Capture the cell that displays the provided text and extract its [X, Y] central coordinate. 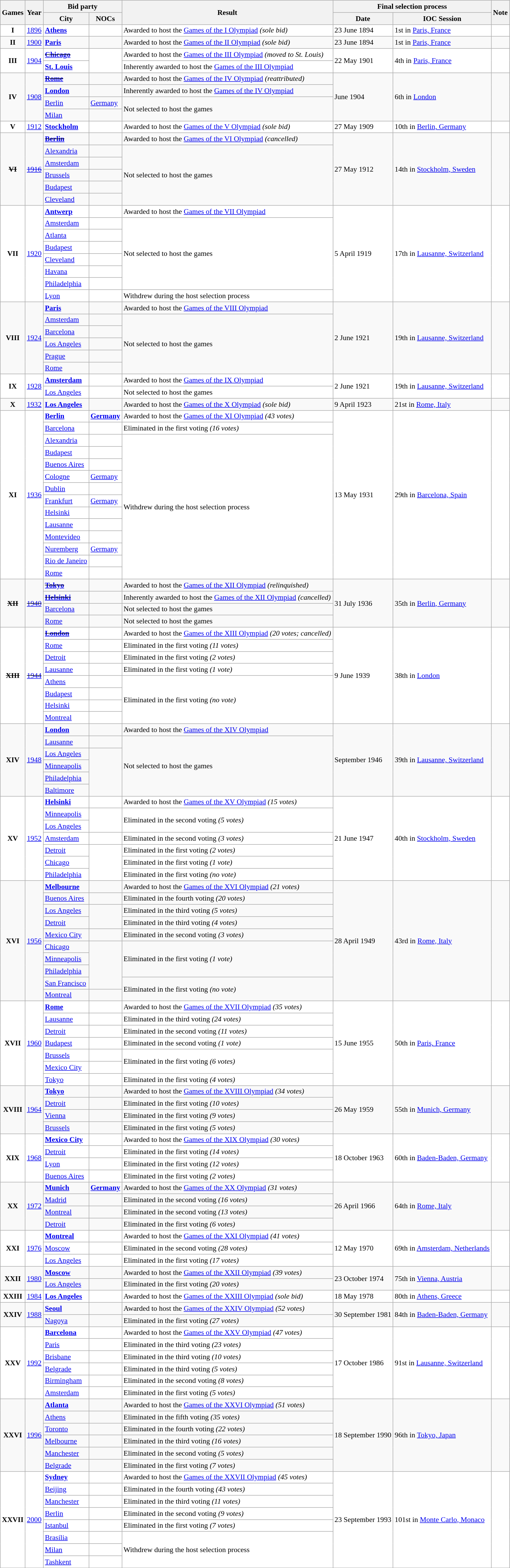
Awarded to host the Games of the XIII Olympiad (20 votes; cancelled) [227, 634]
XXIII [13, 1297]
43rd in Rome, Italy [442, 941]
Eliminated in the fourth voting (22 votes) [227, 1429]
Eliminated in the third voting (4 votes) [227, 923]
80th in Athens, Greece [442, 1297]
13 May 1931 [363, 495]
28 April 1949 [363, 941]
Awarded to host the Games of the XVIII Olympiad (34 votes) [227, 1091]
September 1946 [363, 760]
XVIII [13, 1109]
Eliminated in the second voting (16 votes) [227, 1200]
39th in Lausanne, Switzerland [442, 760]
1988 [34, 1315]
Eliminated in the third voting (10 votes) [227, 1357]
IX [13, 387]
Beijing [66, 1489]
Tashkent [66, 1562]
9 June 1939 [363, 676]
Bid party [83, 6]
Toronto [66, 1429]
Montevideo [66, 537]
Eliminated in the third voting (23 votes) [227, 1345]
69th in Amsterdam, Netherlands [442, 1248]
Eliminated in the first voting (10 votes) [227, 1104]
Eliminated in the fifth voting (35 votes) [227, 1417]
1932 [34, 404]
XIV [13, 760]
Eliminated in the first voting (16 votes) [227, 428]
1960 [34, 1043]
Eliminated in the first voting (17 votes) [227, 1260]
21st in Rome, Italy [442, 404]
10th in Berlin, Germany [442, 127]
1920 [34, 254]
Vienna [66, 1116]
Games [13, 12]
Eliminated in the first voting (11 votes) [227, 645]
91st in Lausanne, Switzerland [442, 1363]
1928 [34, 387]
1984 [34, 1297]
Awarded to host the Games of the XX Olympiad (31 votes) [227, 1188]
23 September 1993 [363, 1520]
Awarded to host the Games of the XXVI Olympiad (51 votes) [227, 1405]
Result [227, 12]
84th in Baden-Baden, Germany [442, 1315]
40th in Stockholm, Sweden [442, 838]
XI [13, 495]
96th in Tokyo, Japan [442, 1435]
Awarded to host the Games of the XVI Olympiad (21 votes) [227, 887]
Awarded to host the Games of the XVII Olympiad (35 votes) [227, 1007]
Eliminated in the first voting (9 votes) [227, 1116]
Havana [66, 272]
55th in Munich, Germany [442, 1109]
NOCs [106, 19]
4th in Paris, France [442, 61]
Brasília [66, 1538]
1976 [34, 1248]
Rio de Janeiro [66, 561]
Eliminated in the second voting (11 votes) [227, 1031]
Istanbul [66, 1526]
Eliminated in the second voting (13 votes) [227, 1212]
XII [13, 603]
I [13, 30]
Eliminated in the second voting (28 votes) [227, 1249]
V [13, 127]
VIII [13, 338]
Awarded to host the Games of the XXIV Olympiad (52 votes) [227, 1309]
St. Louis [66, 67]
30 September 1981 [363, 1315]
Cologne [66, 477]
Eliminated in the first voting (14 votes) [227, 1152]
Eliminated in the fourth voting (43 votes) [227, 1489]
Sydney [66, 1477]
XXI [13, 1248]
XXII [13, 1279]
1964 [34, 1109]
Awarded to host the Games of the XV Olympiad (15 votes) [227, 802]
June 1904 [363, 97]
XV [13, 838]
Awarded to host the Games of the IX Olympiad [227, 380]
Awarded to host the Games of the XIV Olympiad [227, 730]
San Francisco [66, 983]
Awarded to host the Games of the II Olympiad (sole bid) [227, 43]
Awarded to host the Games of the VI Olympiad (cancelled) [227, 139]
XVI [13, 941]
Eliminated in the third voting (24 votes) [227, 1019]
Inherently awarded to host the Games of the IV Olympiad [227, 91]
12 May 1970 [363, 1248]
26 April 1966 [363, 1206]
X [13, 404]
1904 [34, 61]
Note [501, 12]
Inherently awarded to host the Games of the XII Olympiad (cancelled) [227, 597]
Eliminated in the third voting (11 votes) [227, 1502]
Awarded to host the Games of the XII Olympiad (relinquished) [227, 585]
1952 [34, 838]
18 October 1963 [363, 1158]
Munich [66, 1188]
Stockholm [66, 127]
1992 [34, 1363]
1972 [34, 1206]
1956 [34, 941]
1912 [34, 127]
Final selection process [412, 6]
18 September 1990 [363, 1435]
Antwerp [66, 212]
Eliminated in the fourth voting (20 votes) [227, 899]
1968 [34, 1158]
21 June 1947 [363, 838]
Eliminated in the second voting (9 votes) [227, 1514]
Eliminated in the second voting (8 votes) [227, 1381]
III [13, 61]
Nuremberg [66, 549]
2000 [34, 1520]
Awarded to host the Games of the XIX Olympiad (30 votes) [227, 1140]
Eliminated in the first voting (12 votes) [227, 1164]
Nagoya [66, 1321]
50th in Paris, France [442, 1043]
1948 [34, 760]
27 May 1909 [363, 127]
1996 [34, 1435]
9 April 1923 [363, 404]
Brisbane [66, 1357]
29th in Barcelona, Spain [442, 495]
Awarded to host the Games of the XXIII Olympiad (sole bid) [227, 1297]
Seoul [66, 1309]
14th in Stockholm, Sweden [442, 169]
Date [363, 19]
1896 [34, 30]
Prague [66, 356]
XXVII [13, 1520]
Inherently awarded to host the Games of the III Olympiad [227, 67]
1900 [34, 43]
18 May 1978 [363, 1297]
XIX [13, 1158]
17th in Lausanne, Switzerland [442, 254]
VII [13, 254]
Madrid [66, 1200]
Dublin [66, 489]
VI [13, 169]
Awarded to host the Games of the X Olympiad (sole bid) [227, 404]
Awarded to host the Games of the XI Olympiad (43 votes) [227, 416]
Awarded to host the Games of the XXII Olympiad (39 votes) [227, 1273]
Awarded to host the Games of the III Olympiad (moved to St. Louis) [227, 55]
Awarded to host the Games of the VIII Olympiad [227, 308]
Awarded to host the Games of the XXVII Olympiad (45 votes) [227, 1477]
101st in Monte Carlo, Monaco [442, 1520]
15 June 1955 [363, 1043]
60th in Baden-Baden, Germany [442, 1158]
Eliminated in the first voting (4 votes) [227, 1080]
1924 [34, 338]
64th in Rome, Italy [442, 1206]
IV [13, 97]
Awarded to host the Games of the I Olympiad (sole bid) [227, 30]
5 April 1919 [363, 254]
17 October 1986 [363, 1363]
Frankfurt [66, 501]
XIII [13, 676]
IOC Session [442, 19]
City [66, 19]
Eliminated in the first voting (20 votes) [227, 1284]
Birmingham [66, 1381]
XXV [13, 1363]
Eliminated in the second voting (1 vote) [227, 1043]
1936 [34, 495]
1944 [34, 676]
Eliminated in the first voting (27 votes) [227, 1321]
XVII [13, 1043]
26 May 1959 [363, 1109]
22 May 1901 [363, 61]
1940 [34, 603]
Year [34, 12]
31 July 1936 [363, 603]
Awarded to host the Games of the V Olympiad (sole bid) [227, 127]
27 May 1912 [363, 169]
38th in London [442, 676]
Awarded to host the Games of the VII Olympiad [227, 212]
35th in Berlin, Germany [442, 603]
6th in London [442, 97]
Awarded to host the Games of the XXI Olympiad (41 votes) [227, 1236]
Awarded to host the Games of the XXV Olympiad (47 votes) [227, 1333]
1916 [34, 169]
XXVI [13, 1435]
75th in Vienna, Austria [442, 1279]
1980 [34, 1279]
II [13, 43]
Eliminated in the third voting (16 votes) [227, 1441]
XXIV [13, 1315]
1908 [34, 97]
Baltimore [66, 790]
XX [13, 1206]
Awarded to host the Games of the IV Olympiad (reattributed) [227, 79]
23 October 1974 [363, 1279]
